Extract the (x, y) coordinate from the center of the cell holding the provided text.  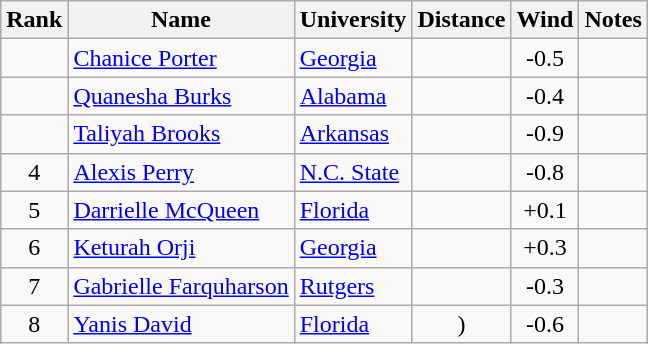
N.C. State (353, 172)
Alexis Perry (181, 172)
+0.1 (545, 210)
Notes (613, 20)
Wind (545, 20)
-0.5 (545, 58)
Alabama (353, 96)
Rutgers (353, 286)
+0.3 (545, 248)
University (353, 20)
-0.3 (545, 286)
Chanice Porter (181, 58)
Quanesha Burks (181, 96)
-0.8 (545, 172)
-0.4 (545, 96)
-0.9 (545, 134)
Darrielle McQueen (181, 210)
) (462, 324)
5 (34, 210)
4 (34, 172)
-0.6 (545, 324)
Gabrielle Farquharson (181, 286)
Yanis David (181, 324)
6 (34, 248)
7 (34, 286)
Taliyah Brooks (181, 134)
Name (181, 20)
Arkansas (353, 134)
Distance (462, 20)
Rank (34, 20)
8 (34, 324)
Keturah Orji (181, 248)
